Detect which cell encompasses the target text, then output its [X, Y] center coordinate. 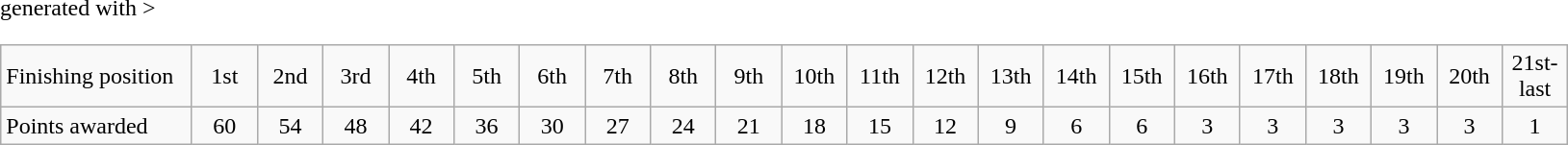
17th [1272, 77]
Points awarded [96, 126]
54 [290, 126]
20th [1469, 77]
4th [422, 77]
1 [1535, 126]
6th [553, 77]
42 [422, 126]
14th [1076, 77]
3rd [355, 77]
18 [814, 126]
12 [945, 126]
15th [1142, 77]
60 [224, 126]
27 [618, 126]
2nd [290, 77]
18th [1338, 77]
48 [355, 126]
13th [1011, 77]
21st-last [1535, 77]
21 [749, 126]
7th [618, 77]
1st [224, 77]
16th [1207, 77]
36 [487, 126]
10th [814, 77]
12th [945, 77]
8th [683, 77]
15 [880, 126]
30 [553, 126]
19th [1403, 77]
Finishing position [96, 77]
9 [1011, 126]
24 [683, 126]
11th [880, 77]
5th [487, 77]
9th [749, 77]
